Scan for the cell matching the given text and deliver its (X, Y) coordinate at center. 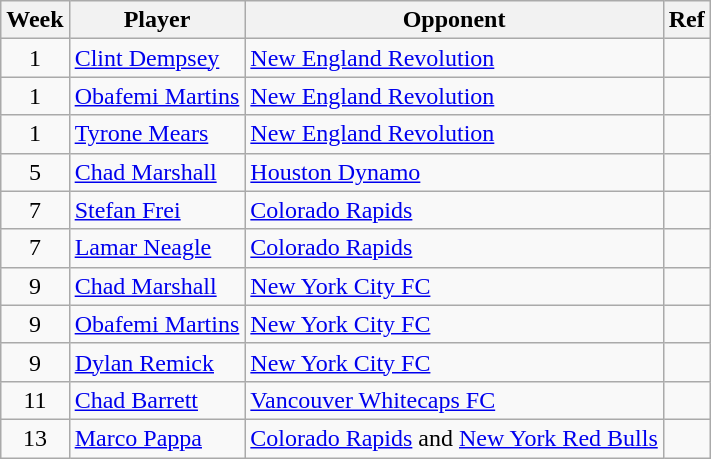
Stefan Frei (157, 210)
Player (157, 20)
Vancouver Whitecaps FC (454, 400)
Ref (686, 20)
Opponent (454, 20)
Dylan Remick (157, 362)
Clint Dempsey (157, 58)
13 (35, 438)
Chad Barrett (157, 400)
11 (35, 400)
Colorado Rapids and New York Red Bulls (454, 438)
Week (35, 20)
Houston Dynamo (454, 172)
Marco Pappa (157, 438)
5 (35, 172)
Tyrone Mears (157, 134)
Lamar Neagle (157, 248)
